Return the (X, Y) coordinate for the center point of the cell that contains the specified text.  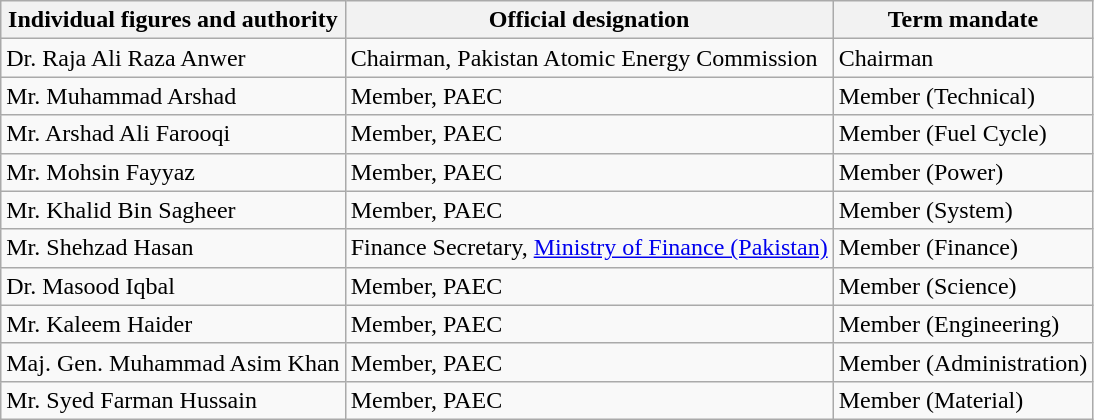
Mr. Mohsin Fayyaz (173, 172)
Member (Technical) (963, 96)
Member (Science) (963, 286)
Member (Finance) (963, 248)
Mr. Arshad Ali Farooqi (173, 134)
Dr. Masood Iqbal (173, 286)
Member (Engineering) (963, 324)
Maj. Gen. Muhammad Asim Khan (173, 362)
Mr. Khalid Bin Sagheer (173, 210)
Member (Material) (963, 400)
Individual figures and authority (173, 20)
Chairman (963, 58)
Member (System) (963, 210)
Finance Secretary, Ministry of Finance (Pakistan) (589, 248)
Mr. Syed Farman Hussain (173, 400)
Mr. Muhammad Arshad (173, 96)
Chairman, Pakistan Atomic Energy Commission (589, 58)
Term mandate (963, 20)
Member (Administration) (963, 362)
Dr. Raja Ali Raza Anwer (173, 58)
Official designation (589, 20)
Member (Power) (963, 172)
Mr. Kaleem Haider (173, 324)
Mr. Shehzad Hasan (173, 248)
Member (Fuel Cycle) (963, 134)
